For the text-containing cell, return its midpoint in (x, y) coordinate format. 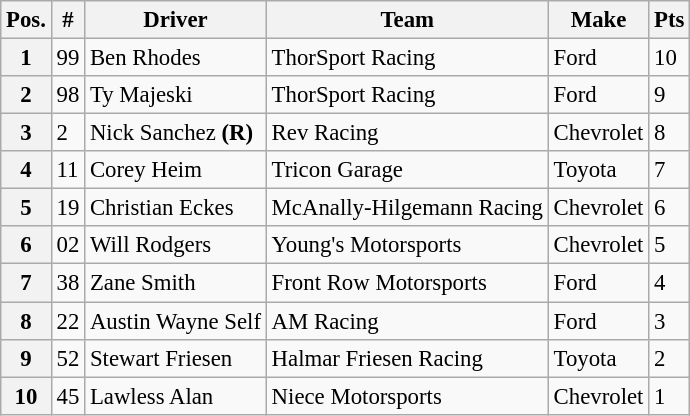
02 (68, 245)
# (68, 20)
45 (68, 396)
Tricon Garage (407, 170)
Driver (176, 20)
Young's Motorsports (407, 245)
38 (68, 283)
McAnally-Hilgemann Racing (407, 208)
Ty Majeski (176, 95)
Front Row Motorsports (407, 283)
Austin Wayne Self (176, 321)
Halmar Friesen Racing (407, 358)
Team (407, 20)
22 (68, 321)
Corey Heim (176, 170)
Pos. (26, 20)
Make (598, 20)
11 (68, 170)
Rev Racing (407, 133)
Nick Sanchez (R) (176, 133)
Will Rodgers (176, 245)
Ben Rhodes (176, 58)
Niece Motorsports (407, 396)
99 (68, 58)
98 (68, 95)
Lawless Alan (176, 396)
Stewart Friesen (176, 358)
19 (68, 208)
Pts (670, 20)
Zane Smith (176, 283)
52 (68, 358)
Christian Eckes (176, 208)
AM Racing (407, 321)
